Search for the cell housing the specified text and yield its (X, Y) center coordinate. 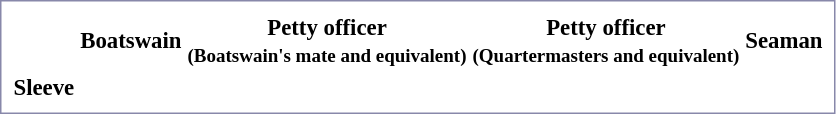
Boatswain (131, 40)
Seaman (784, 40)
Sleeve (44, 87)
Petty officer(Boatswain's mate and equivalent) (327, 40)
Petty officer(Quartermasters and equivalent) (606, 40)
